Search for the cell housing the specified text and yield its [X, Y] center coordinate. 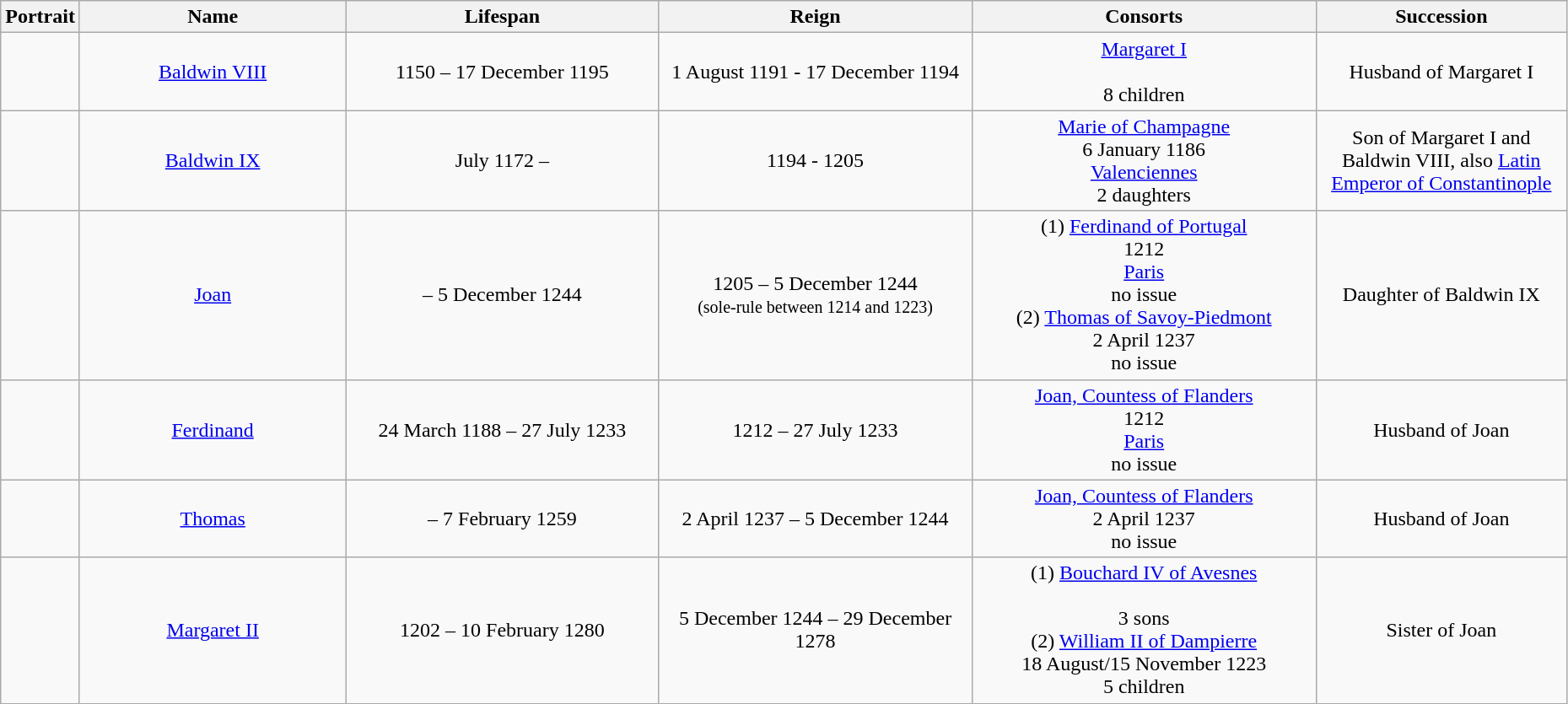
Portrait [40, 17]
24 March 1188 – 27 July 1233 [503, 430]
Joan, Countess of Flanders1212Parisno issue [1144, 430]
Succession [1441, 17]
Reign [815, 17]
1150 – 17 December 1195 [503, 72]
Baldwin IX [213, 160]
Daughter of Baldwin IX [1441, 295]
(1) Bouchard IV of Avesnes3 sons(2) William II of Dampierre18 August/15 November 12235 children [1144, 631]
1202 – 10 February 1280 [503, 631]
1205 – 5 December 1244(sole-rule between 1214 and 1223) [815, 295]
Name [213, 17]
Marie of Champagne6 January 1186Valenciennes2 daughters [1144, 160]
Lifespan [503, 17]
Margaret II [213, 631]
Sister of Joan [1441, 631]
Joan, Countess of Flanders2 April 1237no issue [1144, 519]
Husband of Margaret I [1441, 72]
– 5 December 1244 [503, 295]
2 April 1237 – 5 December 1244 [815, 519]
Joan [213, 295]
Son of Margaret I and Baldwin VIII, also Latin Emperor of Constantinople [1441, 160]
July 1172 – [503, 160]
1 August 1191 - 17 December 1194 [815, 72]
Ferdinand [213, 430]
– 7 February 1259 [503, 519]
Thomas [213, 519]
Margaret I8 children [1144, 72]
Consorts [1144, 17]
5 December 1244 – 29 December 1278 [815, 631]
Baldwin VIII [213, 72]
1212 – 27 July 1233 [815, 430]
1194 - 1205 [815, 160]
(1) Ferdinand of Portugal1212Parisno issue(2) Thomas of Savoy-Piedmont2 April 1237no issue [1144, 295]
